Return the (x, y) coordinate for the center point of the cell that contains the specified text.  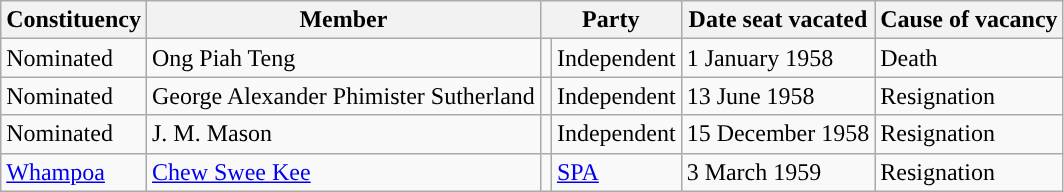
Chew Swee Kee (343, 172)
Whampoa (74, 172)
George Alexander Phimister Sutherland (343, 96)
13 June 1958 (778, 96)
SPA (616, 172)
J. M. Mason (343, 134)
3 March 1959 (778, 172)
Ong Piah Teng (343, 58)
Cause of vacancy (969, 20)
1 January 1958 (778, 58)
Death (969, 58)
15 December 1958 (778, 134)
Constituency (74, 20)
Party (610, 20)
Member (343, 20)
Date seat vacated (778, 20)
